Detect which cell encompasses the target text, then output its (X, Y) center coordinate. 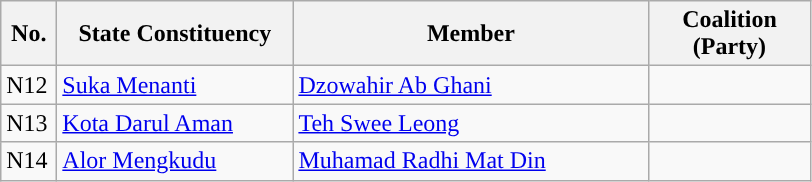
Dzowahir Ab Ghani (471, 85)
Kota Darul Aman (175, 123)
Alor Mengkudu (175, 161)
Teh Swee Leong (471, 123)
Member (471, 34)
N14 (29, 161)
N12 (29, 85)
State Constituency (175, 34)
Coalition (Party) (730, 34)
Suka Menanti (175, 85)
No. (29, 34)
N13 (29, 123)
Muhamad Radhi Mat Din (471, 161)
